Identify which cell holds the provided text, then report its (x, y) central coordinate. 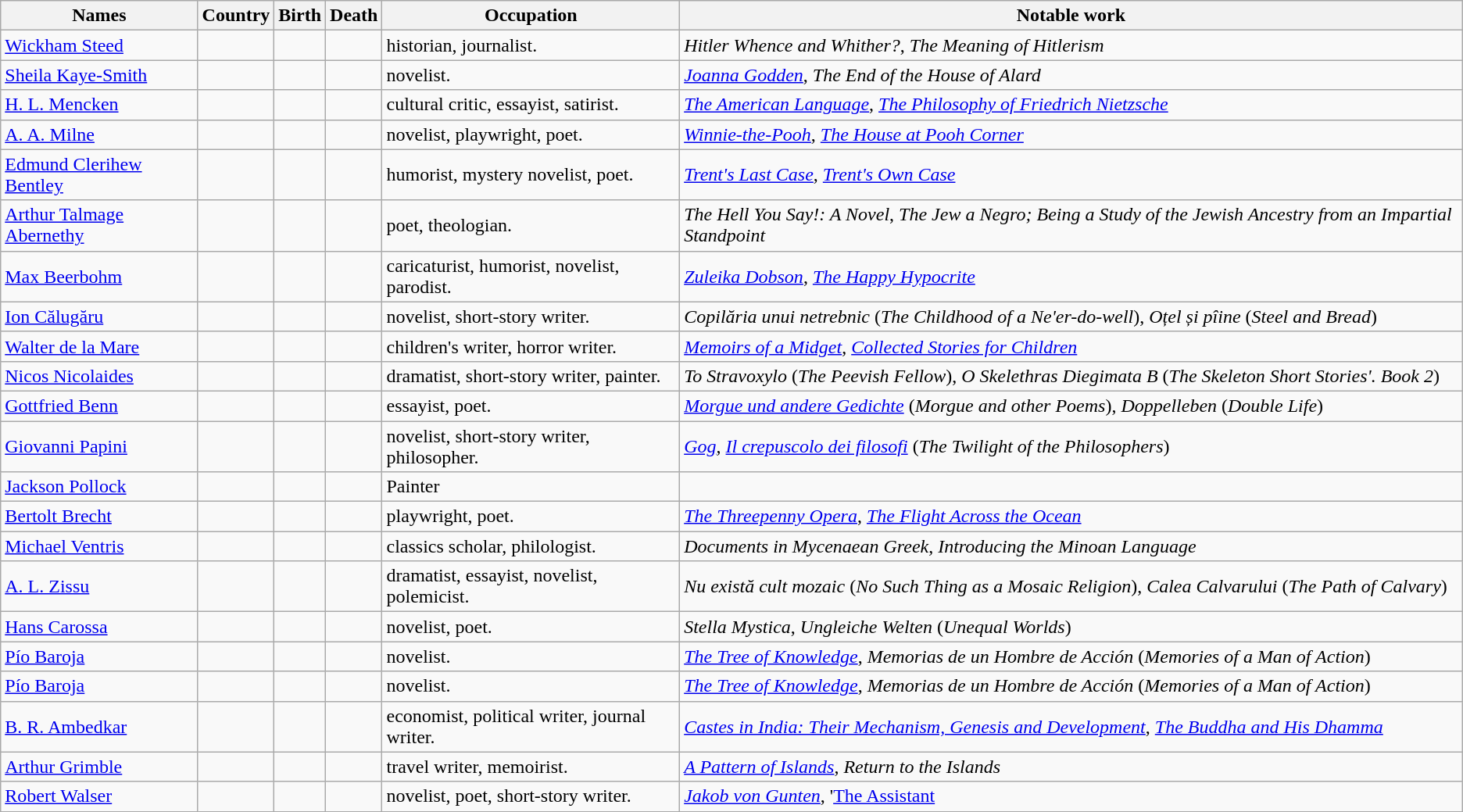
Michael Ventris (99, 546)
Nu există cult mozaic (No Such Thing as a Mosaic Religion), Calea Calvarului (The Path of Calvary) (1071, 586)
A Pattern of Islands, Return to the Islands (1071, 767)
Memoirs of a Midget, Collected Stories for Children (1071, 346)
A. L. Zissu (99, 586)
classics scholar, philologist. (531, 546)
Death (354, 16)
Max Beerbohm (99, 277)
Arthur Talmage Abernethy (99, 225)
poet, theologian. (531, 225)
Birth (300, 16)
Zuleika Dobson, The Happy Hypocrite (1071, 277)
Names (99, 16)
To Stravoxylo (The Peevish Fellow), O Skelethras Diegimata B (The Skeleton Short Stories'. Book 2) (1071, 376)
Gog, Il crepuscolo dei filosofi (The Twilight of the Philosophers) (1071, 445)
novelist, poet. (531, 627)
Morgue und andere Gedichte (Morgue and other Poems), Doppelleben (Double Life) (1071, 406)
Wickham Steed (99, 45)
Arthur Grimble (99, 767)
The Threepenny Opera, The Flight Across the Ocean (1071, 517)
Documents in Mycenaean Greek, Introducing the Minoan Language (1071, 546)
dramatist, essayist, novelist, polemicist. (531, 586)
Winnie-the-Pooh, The House at Pooh Corner (1071, 134)
Joanna Godden, The End of the House of Alard (1071, 75)
Hitler Whence and Whither?, The Meaning of Hitlerism (1071, 45)
Trent's Last Case, Trent's Own Case (1071, 175)
novelist, short-story writer. (531, 317)
The American Language, The Philosophy of Friedrich Nietzsche (1071, 105)
dramatist, short-story writer, painter. (531, 376)
Robert Walser (99, 796)
Copilăria unui netrebnic (The Childhood of a Ne'er-do-well), Oțel și pîine (Steel and Bread) (1071, 317)
B. R. Ambedkar (99, 727)
Gottfried Benn (99, 406)
Hans Carossa (99, 627)
humorist, mystery novelist, poet. (531, 175)
novelist, poet, short-story writer. (531, 796)
Walter de la Mare (99, 346)
travel writer, memoirist. (531, 767)
Occupation (531, 16)
A. A. Milne (99, 134)
Country (236, 16)
historian, journalist. (531, 45)
Jakob von Gunten, 'The Assistant (1071, 796)
Jackson Pollock (99, 487)
essayist, poet. (531, 406)
Giovanni Papini (99, 445)
novelist, playwright, poet. (531, 134)
Stella Mystica, Ungleiche Welten (Unequal Worlds) (1071, 627)
novelist, short-story writer, philosopher. (531, 445)
Bertolt Brecht (99, 517)
caricaturist, humorist, novelist, parodist. (531, 277)
children's writer, horror writer. (531, 346)
Painter (531, 487)
The Hell You Say!: A Novel, The Jew a Negro; Being a Study of the Jewish Ancestry from an Impartial Standpoint (1071, 225)
cultural critic, essayist, satirist. (531, 105)
Edmund Clerihew Bentley (99, 175)
playwright, poet. (531, 517)
Notable work (1071, 16)
H. L. Mencken (99, 105)
economist, political writer, journal writer. (531, 727)
Nicos Nicolaides (99, 376)
Sheila Kaye-Smith (99, 75)
Castes in India: Their Mechanism, Genesis and Development, The Buddha and His Dhamma (1071, 727)
Ion Călugăru (99, 317)
